Locate the cell with the specified text and output its [X, Y] center coordinate. 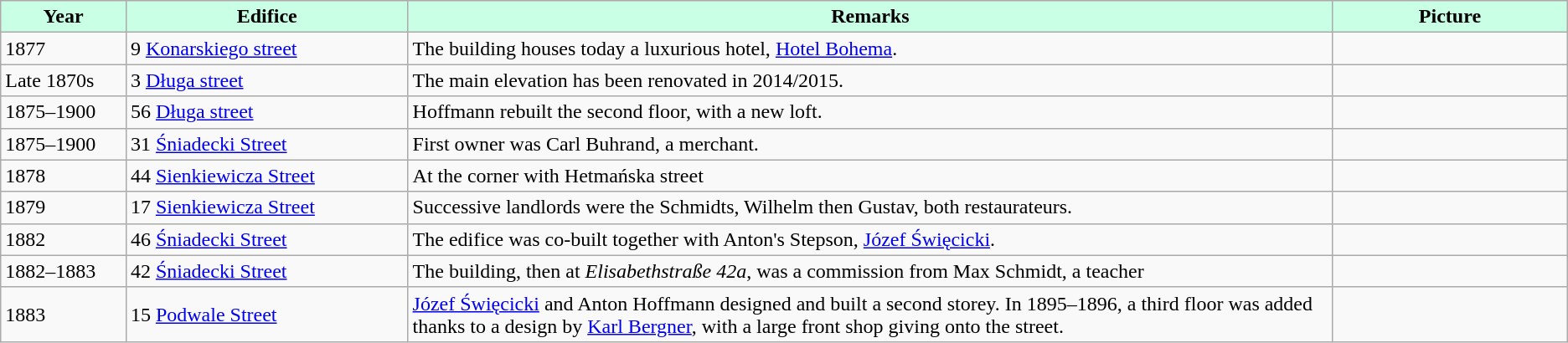
42 Śniadecki Street [266, 271]
44 Sienkiewicza Street [266, 176]
1877 [64, 49]
Late 1870s [64, 80]
Edifice [266, 17]
1882–1883 [64, 271]
The building, then at Elisabethstraße 42a, was a commission from Max Schmidt, a teacher [870, 271]
1878 [64, 176]
3 Długa street [266, 80]
At the corner with Hetmańska street [870, 176]
1879 [64, 207]
First owner was Carl Buhrand, a merchant. [870, 144]
1883 [64, 315]
Hoffmann rebuilt the second floor, with a new loft. [870, 112]
1882 [64, 239]
The edifice was co-built together with Anton's Stepson, Józef Święcicki. [870, 239]
17 Sienkiewicza Street [266, 207]
15 Podwale Street [266, 315]
Year [64, 17]
Remarks [870, 17]
9 Konarskiego street [266, 49]
The building houses today a luxurious hotel, Hotel Bohema. [870, 49]
31 Śniadecki Street [266, 144]
46 Śniadecki Street [266, 239]
The main elevation has been renovated in 2014/2015. [870, 80]
Picture [1451, 17]
56 Długa street [266, 112]
Successive landlords were the Schmidts, Wilhelm then Gustav, both restaurateurs. [870, 207]
